Output the (X, Y) coordinate of the center of the cell containing the given text.  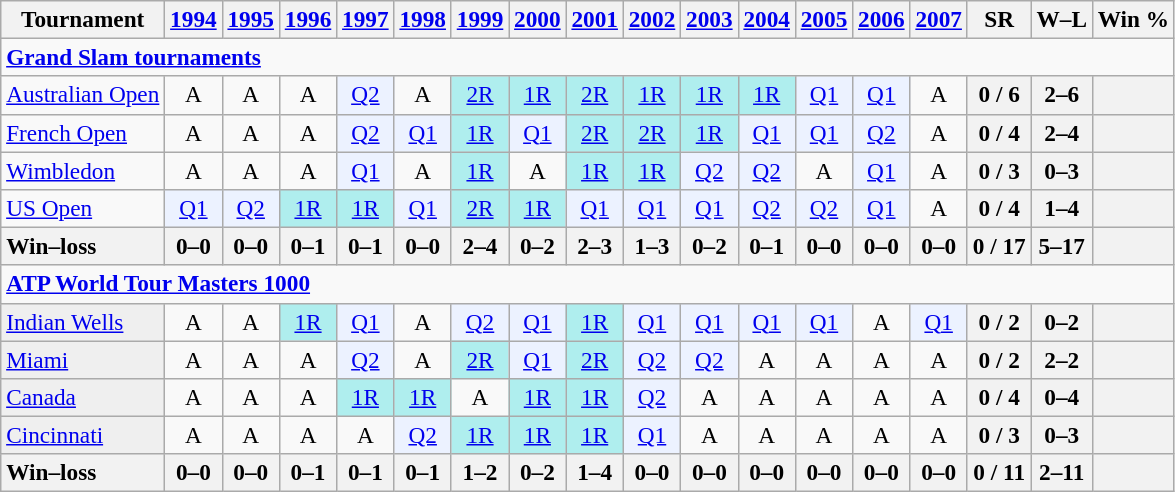
Wimbledon (83, 170)
Canada (83, 397)
2002 (652, 19)
2–3 (594, 246)
Win % (1133, 19)
Grand Slam tournaments (588, 57)
2007 (938, 19)
1–3 (652, 246)
2003 (710, 19)
0–4 (1062, 397)
1999 (480, 19)
Tournament (83, 19)
ATP World Tour Masters 1000 (588, 284)
US Open (83, 208)
1997 (366, 19)
2006 (882, 19)
SR (999, 19)
1998 (422, 19)
Miami (83, 359)
Cincinnati (83, 435)
0 / 6 (999, 95)
2–11 (1062, 473)
Australian Open (83, 95)
French Open (83, 133)
1994 (194, 19)
1–2 (480, 473)
2–6 (1062, 95)
2001 (594, 19)
2–2 (1062, 359)
2000 (538, 19)
5–17 (1062, 246)
1995 (250, 19)
0 / 17 (999, 246)
Indian Wells (83, 322)
2005 (824, 19)
W–L (1062, 19)
1996 (308, 19)
2004 (766, 19)
0 / 11 (999, 473)
